Capture the cell that displays the provided text and extract its (x, y) central coordinate. 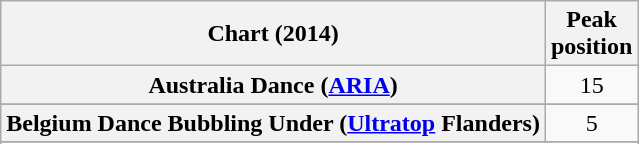
Peakposition (591, 34)
Chart (2014) (274, 34)
15 (591, 85)
Belgium Dance Bubbling Under (Ultratop Flanders) (274, 123)
5 (591, 123)
Australia Dance (ARIA) (274, 85)
